Find where the given text appears and provide that cell's center as [X, Y] coordinate. 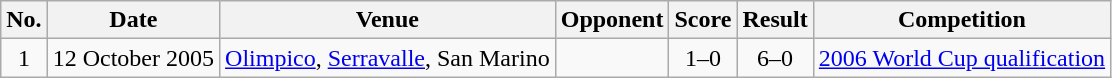
Date [133, 20]
Olimpico, Serravalle, San Marino [388, 58]
Venue [388, 20]
1 [24, 58]
6–0 [775, 58]
1–0 [703, 58]
Result [775, 20]
Opponent [612, 20]
12 October 2005 [133, 58]
Competition [962, 20]
No. [24, 20]
2006 World Cup qualification [962, 58]
Score [703, 20]
